Search for the cell housing the specified text and yield its (x, y) center coordinate. 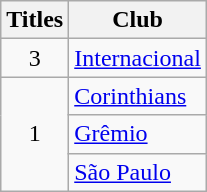
Grêmio (138, 134)
São Paulo (138, 172)
Internacional (138, 58)
Titles (35, 20)
1 (35, 134)
3 (35, 58)
Corinthians (138, 96)
Club (138, 20)
